For the text-containing cell, return its midpoint in (X, Y) coordinate format. 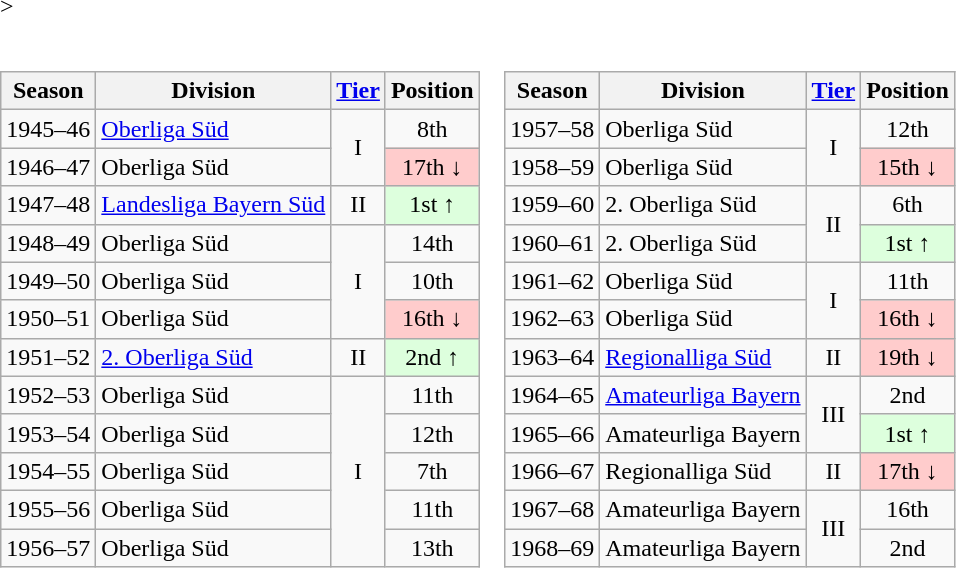
1964–65 (552, 395)
1959–60 (552, 205)
19th ↓ (908, 357)
8th (432, 129)
Landesliga Bayern Süd (214, 205)
1945–46 (48, 129)
6th (908, 205)
1960–61 (552, 243)
1954–55 (48, 471)
15th ↓ (908, 167)
1949–50 (48, 281)
1958–59 (552, 167)
1957–58 (552, 129)
1955–56 (48, 509)
10th (432, 281)
1950–51 (48, 319)
1968–69 (552, 547)
2nd ↑ (432, 357)
1963–64 (552, 357)
1961–62 (552, 281)
1956–57 (48, 547)
1952–53 (48, 395)
1967–68 (552, 509)
1962–63 (552, 319)
13th (432, 547)
1946–47 (48, 167)
1965–66 (552, 433)
14th (432, 243)
1951–52 (48, 357)
1953–54 (48, 433)
7th (432, 471)
16th (908, 509)
1966–67 (552, 471)
1947–48 (48, 205)
1948–49 (48, 243)
